Scan for the cell matching the given text and deliver its [X, Y] coordinate at center. 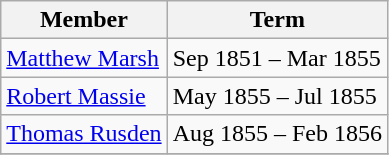
Member [84, 20]
May 1855 – Jul 1855 [277, 96]
Robert Massie [84, 96]
Term [277, 20]
Aug 1855 – Feb 1856 [277, 134]
Thomas Rusden [84, 134]
Matthew Marsh [84, 58]
Sep 1851 – Mar 1855 [277, 58]
